Scan for the cell matching the given text and deliver its [x, y] coordinate at center. 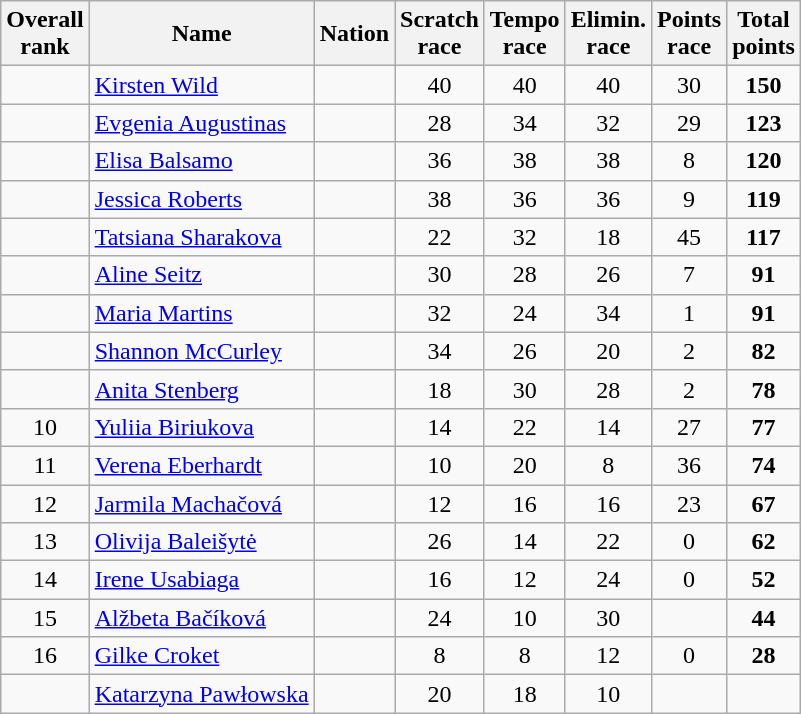
15 [45, 618]
77 [764, 427]
23 [690, 503]
Anita Stenberg [202, 389]
Jessica Roberts [202, 199]
123 [764, 123]
Temporace [524, 34]
Pointsrace [690, 34]
7 [690, 275]
117 [764, 237]
119 [764, 199]
Alžbeta Bačíková [202, 618]
120 [764, 161]
27 [690, 427]
Olivija Baleišytė [202, 542]
Gilke Croket [202, 656]
Scratchrace [440, 34]
Yuliia Biriukova [202, 427]
67 [764, 503]
82 [764, 351]
Overallrank [45, 34]
1 [690, 313]
78 [764, 389]
Verena Eberhardt [202, 465]
Katarzyna Pawłowska [202, 694]
44 [764, 618]
52 [764, 580]
150 [764, 85]
Aline Seitz [202, 275]
Kirsten Wild [202, 85]
13 [45, 542]
62 [764, 542]
Tatsiana Sharakova [202, 237]
11 [45, 465]
45 [690, 237]
Maria Martins [202, 313]
Jarmila Machačová [202, 503]
9 [690, 199]
Elimin.race [608, 34]
Elisa Balsamo [202, 161]
29 [690, 123]
Totalpoints [764, 34]
74 [764, 465]
Irene Usabiaga [202, 580]
Evgenia Augustinas [202, 123]
Nation [354, 34]
Name [202, 34]
Shannon McCurley [202, 351]
